Determine the (X, Y) coordinate at the center of the cell enclosing the given text.  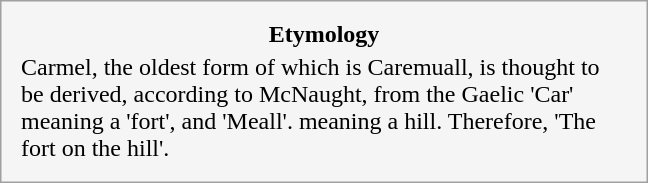
Etymology (324, 35)
